Scan for the cell matching the given text and deliver its (x, y) coordinate at center. 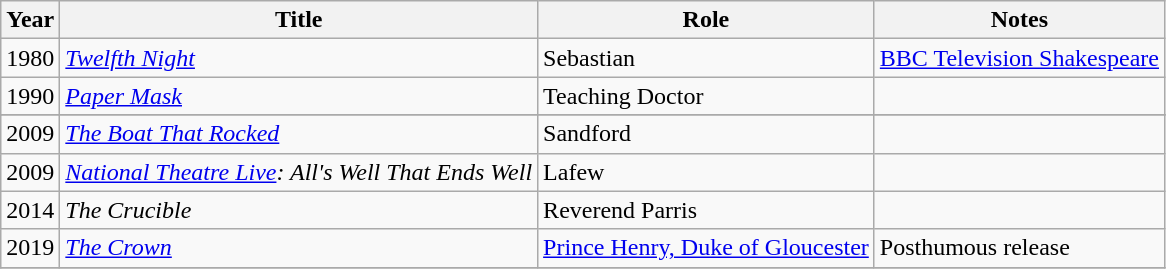
Paper Mask (299, 96)
Sebastian (706, 58)
1990 (30, 96)
National Theatre Live: All's Well That Ends Well (299, 172)
Lafew (706, 172)
BBC Television Shakespeare (1019, 58)
The Boat That Rocked (299, 134)
2019 (30, 248)
Title (299, 20)
The Crucible (299, 210)
2014 (30, 210)
Twelfth Night (299, 58)
1980 (30, 58)
Posthumous release (1019, 248)
The Crown (299, 248)
Year (30, 20)
Teaching Doctor (706, 96)
Sandford (706, 134)
Notes (1019, 20)
Reverend Parris (706, 210)
Role (706, 20)
Prince Henry, Duke of Gloucester (706, 248)
